Capture the cell that displays the provided text and extract its [x, y] central coordinate. 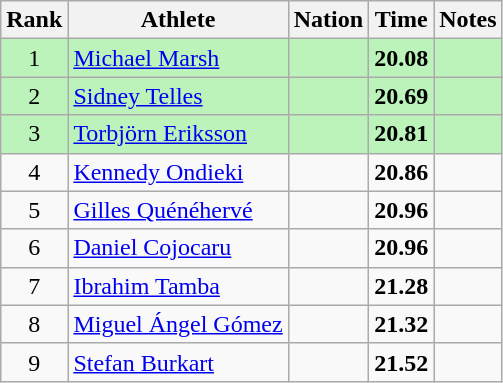
8 [34, 324]
20.08 [402, 58]
21.52 [402, 362]
2 [34, 96]
9 [34, 362]
3 [34, 134]
Rank [34, 20]
6 [34, 248]
Athlete [178, 20]
Kennedy Ondieki [178, 172]
Miguel Ángel Gómez [178, 324]
Nation [328, 20]
20.86 [402, 172]
20.81 [402, 134]
4 [34, 172]
Torbjörn Eriksson [178, 134]
Notes [468, 20]
Daniel Cojocaru [178, 248]
Michael Marsh [178, 58]
5 [34, 210]
Stefan Burkart [178, 362]
Sidney Telles [178, 96]
21.28 [402, 286]
Ibrahim Tamba [178, 286]
Time [402, 20]
1 [34, 58]
20.69 [402, 96]
Gilles Quénéhervé [178, 210]
21.32 [402, 324]
7 [34, 286]
